Output the [x, y] coordinate of the center of the cell containing the given text.  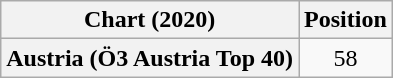
Position [346, 20]
Chart (2020) [150, 20]
58 [346, 58]
Austria (Ö3 Austria Top 40) [150, 58]
